Return the [X, Y] coordinate for the center point of the cell that contains the specified text.  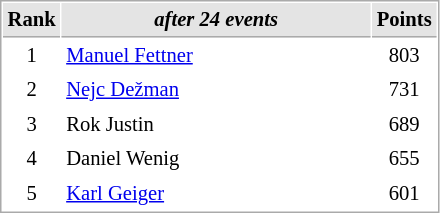
5 [32, 194]
1 [32, 56]
Rank [32, 20]
Manuel Fettner [216, 56]
731 [404, 90]
3 [32, 124]
Points [404, 20]
803 [404, 56]
Rok Justin [216, 124]
689 [404, 124]
2 [32, 90]
Nejc Dežman [216, 90]
601 [404, 194]
655 [404, 158]
after 24 events [216, 20]
Daniel Wenig [216, 158]
4 [32, 158]
Karl Geiger [216, 194]
